Determine the [x, y] coordinate at the center of the cell enclosing the given text.  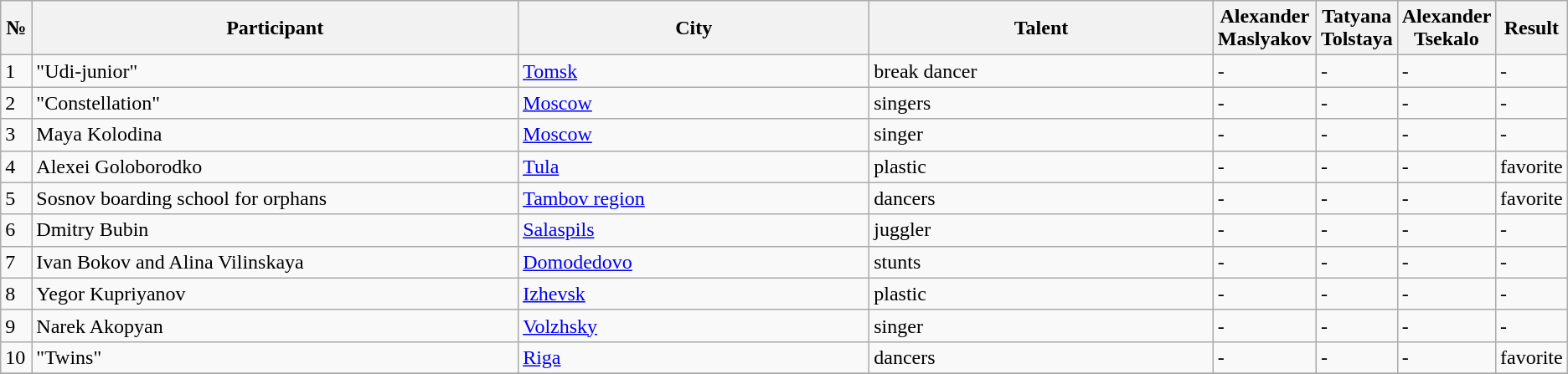
juggler [1042, 230]
1 [17, 71]
Ivan Bokov and Alina Vilinskaya [275, 262]
8 [17, 294]
Tula [694, 167]
10 [17, 357]
Alexander Maslyakov [1265, 28]
Result [1531, 28]
Alexei Goloborodko [275, 167]
5 [17, 198]
Dmitry Bubin [275, 230]
Talent [1042, 28]
City [694, 28]
4 [17, 167]
6 [17, 230]
3 [17, 135]
singers [1042, 103]
"Udi-junior" [275, 71]
Participant [275, 28]
Izhevsk [694, 294]
Tambov region [694, 198]
Domodedovo [694, 262]
Salaspils [694, 230]
Maya Kolodina [275, 135]
№ [17, 28]
Riga [694, 357]
9 [17, 325]
Volzhsky [694, 325]
7 [17, 262]
Tatyana Tolstaya [1357, 28]
Sosnov boarding school for orphans [275, 198]
"Twins" [275, 357]
Alexander Tsekalo [1446, 28]
stunts [1042, 262]
Yegor Kupriyanov [275, 294]
break dancer [1042, 71]
2 [17, 103]
Tomsk [694, 71]
Narek Akopyan [275, 325]
"Constellation" [275, 103]
